Return [X, Y] of the center of cell containing provided text 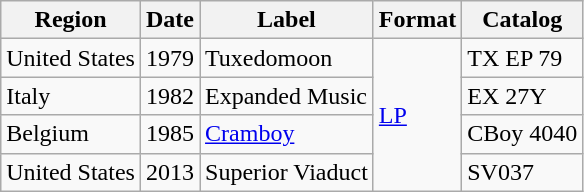
EX 27Y [522, 96]
Expanded Music [287, 96]
Date [170, 20]
CBoy 4040 [522, 134]
1979 [170, 58]
Italy [71, 96]
LP [417, 115]
SV037 [522, 172]
Tuxedomoon [287, 58]
TX EP 79 [522, 58]
Region [71, 20]
1985 [170, 134]
1982 [170, 96]
Belgium [71, 134]
Format [417, 20]
Catalog [522, 20]
Cramboy [287, 134]
Label [287, 20]
Superior Viaduct [287, 172]
2013 [170, 172]
